Identify which cell holds the provided text, then report its [x, y] central coordinate. 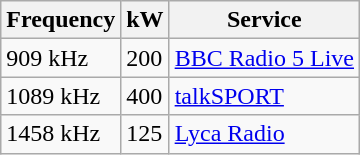
1458 kHz [61, 134]
Lyca Radio [264, 134]
400 [145, 96]
Frequency [61, 20]
200 [145, 58]
1089 kHz [61, 96]
Service [264, 20]
909 kHz [61, 58]
125 [145, 134]
BBC Radio 5 Live [264, 58]
talkSPORT [264, 96]
kW [145, 20]
